Detect which cell encompasses the target text, then output its (X, Y) center coordinate. 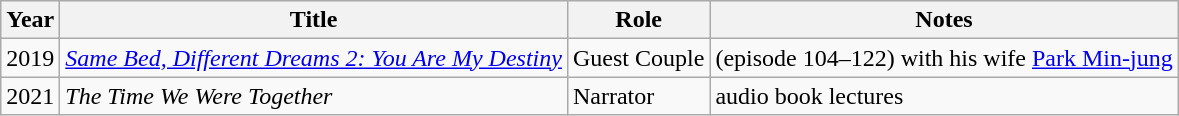
Narrator (638, 96)
The Time We Were Together (314, 96)
Notes (944, 20)
Year (30, 20)
Same Bed, Different Dreams 2: You Are My Destiny (314, 58)
Role (638, 20)
Guest Couple (638, 58)
Title (314, 20)
2019 (30, 58)
audio book lectures (944, 96)
2021 (30, 96)
(episode 104–122) with his wife Park Min-jung (944, 58)
